From the cell containing the given text, extract its center point as (x, y) coordinate. 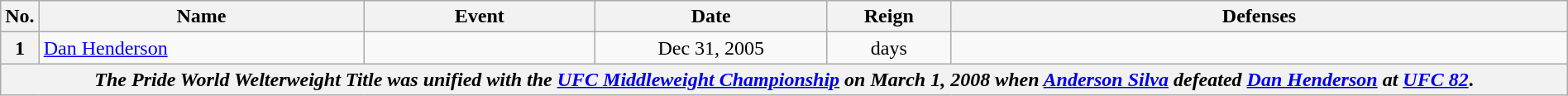
1 (20, 48)
days (889, 48)
Date (711, 17)
Dec 31, 2005 (711, 48)
Name (202, 17)
Event (480, 17)
Reign (889, 17)
Defenses (1260, 17)
Dan Henderson (202, 48)
No. (20, 17)
